Determine the [x, y] coordinate at the center of the cell enclosing the given text.  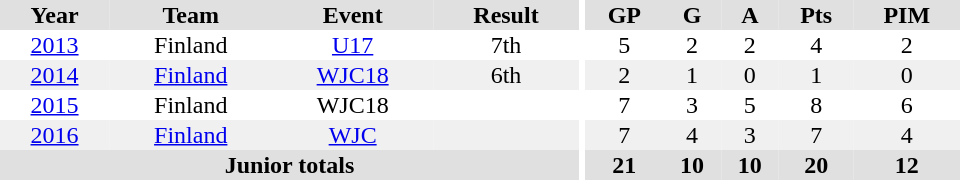
7th [506, 45]
A [750, 15]
2013 [54, 45]
Team [190, 15]
Result [506, 15]
6 [907, 105]
21 [624, 165]
Junior totals [290, 165]
G [692, 15]
2015 [54, 105]
WJC [352, 135]
8 [816, 105]
Pts [816, 15]
20 [816, 165]
GP [624, 15]
12 [907, 165]
Year [54, 15]
Event [352, 15]
U17 [352, 45]
2016 [54, 135]
2014 [54, 75]
6th [506, 75]
PIM [907, 15]
